Scan for the cell matching the given text and deliver its [X, Y] coordinate at center. 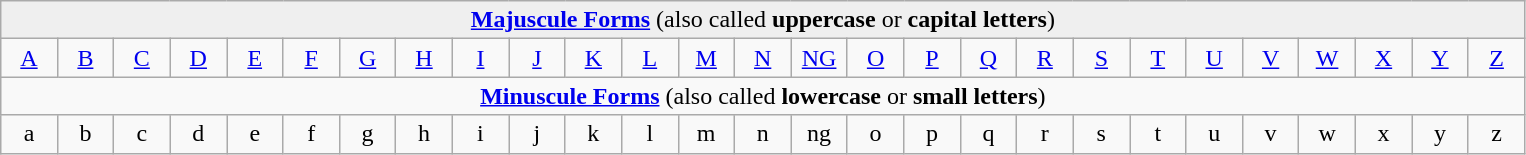
L [650, 58]
W [1327, 58]
l [650, 134]
ng [819, 134]
J [537, 58]
r [1045, 134]
D [198, 58]
O [875, 58]
N [762, 58]
A [29, 58]
e [254, 134]
F [311, 58]
V [1270, 58]
U [1214, 58]
u [1214, 134]
h [424, 134]
w [1327, 134]
v [1270, 134]
E [254, 58]
Minuscule Forms (also called lowercase or small letters) [763, 96]
c [142, 134]
a [29, 134]
C [142, 58]
o [875, 134]
b [85, 134]
Q [988, 58]
H [424, 58]
K [593, 58]
p [932, 134]
z [1496, 134]
f [311, 134]
k [593, 134]
Majuscule Forms (also called uppercase or capital letters) [763, 20]
M [706, 58]
Y [1440, 58]
NG [819, 58]
R [1045, 58]
s [1101, 134]
P [932, 58]
X [1383, 58]
j [537, 134]
d [198, 134]
m [706, 134]
S [1101, 58]
t [1158, 134]
T [1158, 58]
y [1440, 134]
q [988, 134]
g [367, 134]
G [367, 58]
B [85, 58]
Z [1496, 58]
x [1383, 134]
i [480, 134]
n [762, 134]
I [480, 58]
